Extract the (x, y) coordinate from the center of the cell holding the provided text.  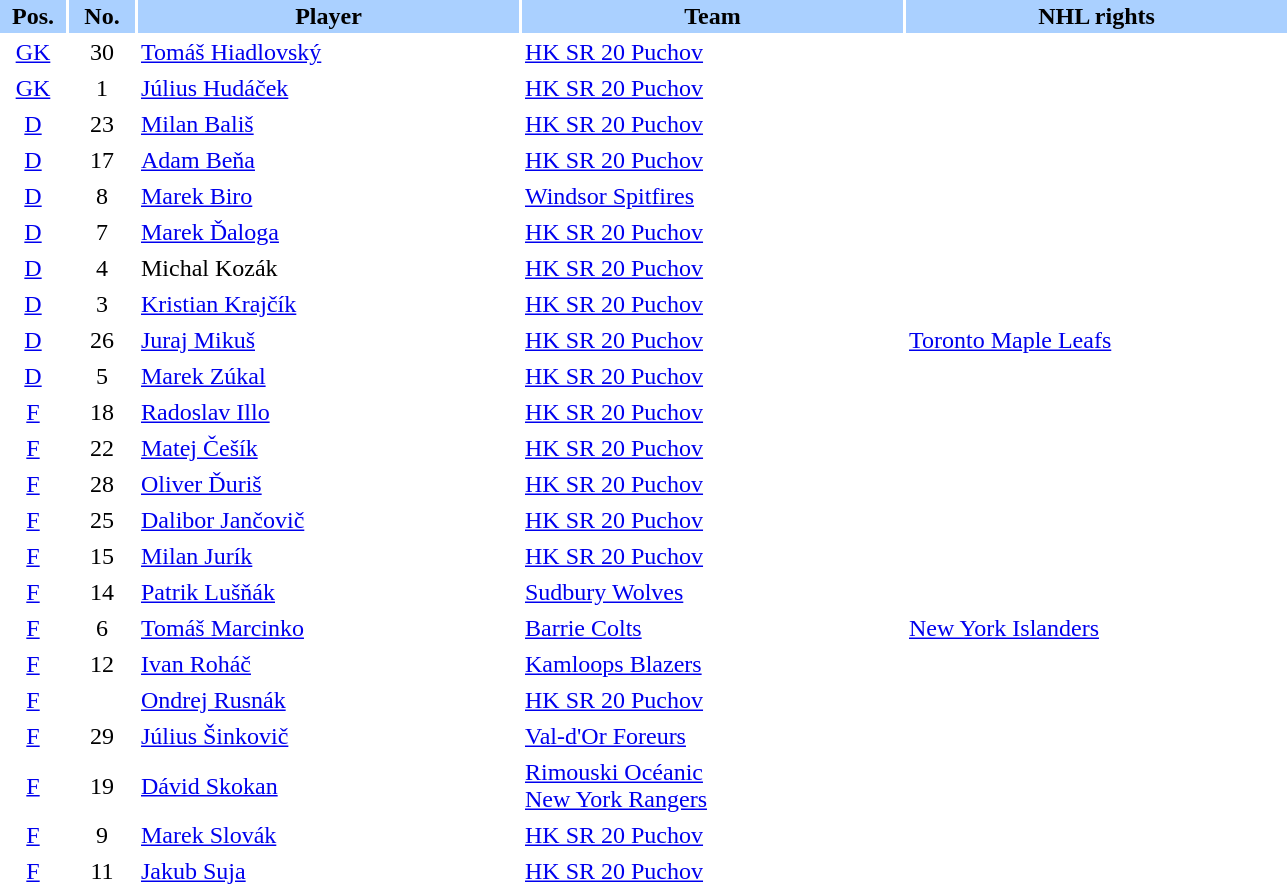
17 (102, 160)
Tomáš Marcinko (328, 628)
Windsor Spitfires (712, 196)
18 (102, 412)
Val-d'Or Foreurs (712, 736)
7 (102, 232)
Radoslav Illo (328, 412)
19 (102, 786)
Toronto Maple Leafs (1096, 340)
22 (102, 448)
5 (102, 376)
4 (102, 268)
25 (102, 520)
Oliver Ďuriš (328, 484)
1 (102, 88)
Július Šinkovič (328, 736)
Barrie Colts (712, 628)
28 (102, 484)
Tomáš Hiadlovský (328, 52)
Team (712, 16)
14 (102, 592)
8 (102, 196)
Juraj Mikuš (328, 340)
Kristian Krajčík (328, 304)
No. (102, 16)
Adam Beňa (328, 160)
Dalibor Jančovič (328, 520)
Marek Zúkal (328, 376)
Ivan Roháč (328, 664)
Marek Ďaloga (328, 232)
Kamloops Blazers (712, 664)
30 (102, 52)
12 (102, 664)
3 (102, 304)
23 (102, 124)
9 (102, 836)
Pos. (33, 16)
Július Hudáček (328, 88)
Marek Slovák (328, 836)
15 (102, 556)
New York Islanders (1096, 628)
Ondrej Rusnák (328, 700)
Patrik Lušňák (328, 592)
Michal Kozák (328, 268)
26 (102, 340)
Sudbury Wolves (712, 592)
Dávid Skokan (328, 786)
Matej Češík (328, 448)
Marek Biro (328, 196)
6 (102, 628)
Milan Jurík (328, 556)
Milan Bališ (328, 124)
Player (328, 16)
29 (102, 736)
NHL rights (1096, 16)
Rimouski OcéanicNew York Rangers (712, 786)
